Detect which cell encompasses the target text, then output its (X, Y) center coordinate. 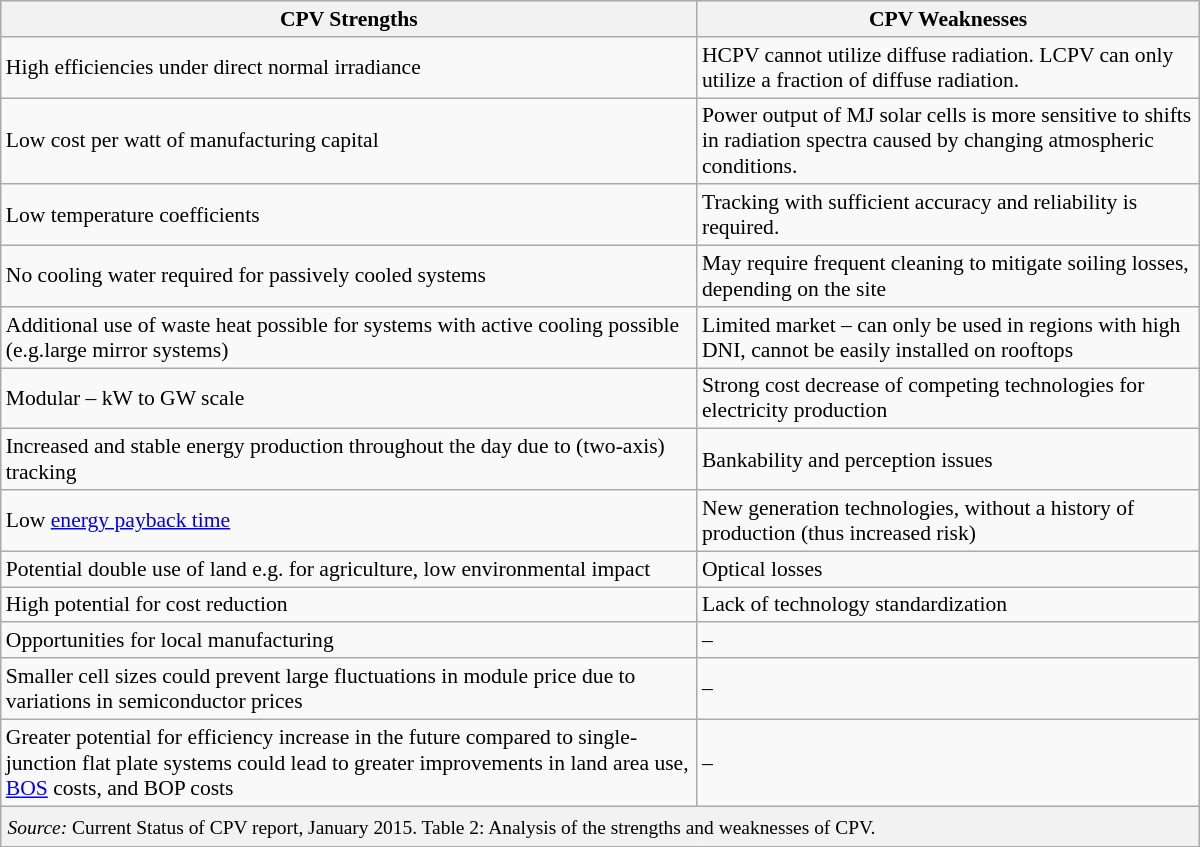
Potential double use of land e.g. for agriculture, low environmental impact (349, 569)
Modular – kW to GW scale (349, 398)
Additional use of waste heat possible for systems with active cooling possible (e.g.large mirror systems) (349, 336)
Source: Current Status of CPV report, January 2015. Table 2: Analysis of the strengths and weaknesses of CPV. (600, 826)
Low cost per watt of manufacturing capital (349, 142)
Opportunities for local manufacturing (349, 640)
Power output of MJ solar cells is more sensitive to shifts in radiation spectra caused by changing atmospheric conditions. (948, 142)
Optical losses (948, 569)
No cooling water required for passively cooled systems (349, 276)
Tracking with sufficient accuracy and reliability is required. (948, 214)
New generation technologies, without a history of production (thus increased risk) (948, 520)
Low energy payback time (349, 520)
Bankability and perception issues (948, 460)
Smaller cell sizes could prevent large fluctuations in module price due to variations in semiconductor prices (349, 688)
Limited market – can only be used in regions with high DNI, cannot be easily installed on rooftops (948, 336)
High potential for cost reduction (349, 604)
CPV Weaknesses (948, 19)
High efficiencies under direct normal irradiance (349, 66)
HCPV cannot utilize diffuse radiation. LCPV can only utilize a fraction of diffuse radiation. (948, 66)
Lack of technology standardization (948, 604)
CPV Strengths (349, 19)
Low temperature coefficients (349, 214)
May require frequent cleaning to mitigate soiling losses, depending on the site (948, 276)
Increased and stable energy production throughout the day due to (two-axis) tracking (349, 460)
Strong cost decrease of competing technologies for electricity production (948, 398)
